Return the [X, Y] coordinate for the center point of the cell that contains the specified text.  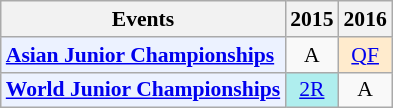
2R [312, 90]
Asian Junior Championships [143, 55]
World Junior Championships [143, 90]
2015 [312, 19]
Events [143, 19]
QF [366, 55]
2016 [366, 19]
